Determine the (x, y) coordinate at the center of the cell enclosing the given text.  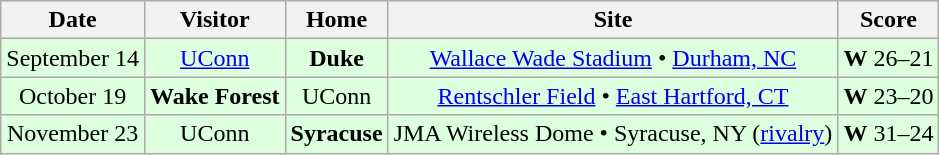
W 26–21 (888, 58)
Site (613, 20)
September 14 (73, 58)
October 19 (73, 96)
Syracuse (336, 134)
Home (336, 20)
Rentschler Field • East Hartford, CT (613, 96)
Date (73, 20)
Visitor (214, 20)
Score (888, 20)
November 23 (73, 134)
Duke (336, 58)
Wake Forest (214, 96)
W 23–20 (888, 96)
W 31–24 (888, 134)
JMA Wireless Dome • Syracuse, NY (rivalry) (613, 134)
Wallace Wade Stadium • Durham, NC (613, 58)
